Return (X, Y) of the center of cell containing provided text 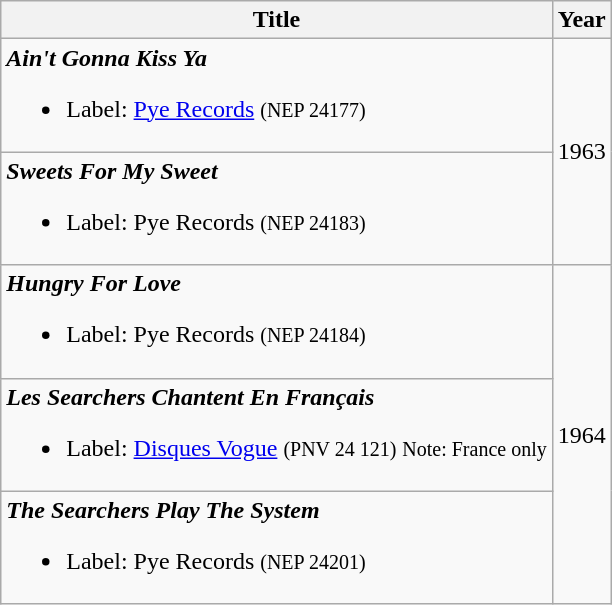
Sweets For My SweetLabel: Pye Records (NEP 24183) (276, 208)
Les Searchers Chantent En FrançaisLabel: Disques Vogue (PNV 24 121) Note: France only (276, 434)
Hungry For LoveLabel: Pye Records (NEP 24184) (276, 322)
1964 (582, 434)
The Searchers Play The SystemLabel: Pye Records (NEP 24201) (276, 548)
Ain't Gonna Kiss YaLabel: Pye Records (NEP 24177) (276, 96)
Year (582, 20)
1963 (582, 152)
Title (276, 20)
